Output the [X, Y] coordinate of the center of the cell containing the given text.  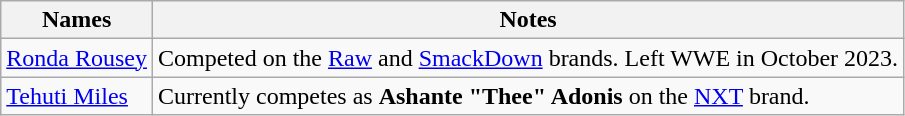
Currently competes as Ashante "Thee" Adonis on the NXT brand. [528, 96]
Tehuti Miles [77, 96]
Ronda Rousey [77, 58]
Notes [528, 20]
Names [77, 20]
Competed on the Raw and SmackDown brands. Left WWE in October 2023. [528, 58]
